From the cell containing the given text, extract its center point as [X, Y] coordinate. 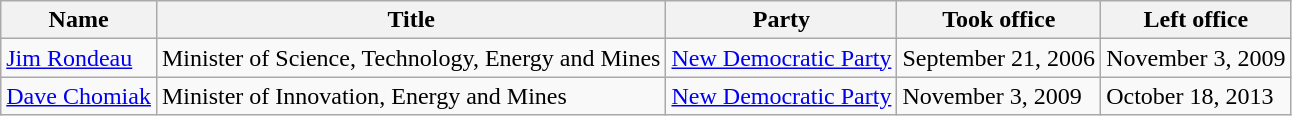
September 21, 2006 [999, 58]
Name [79, 20]
Jim Rondeau [79, 58]
Title [411, 20]
October 18, 2013 [1196, 96]
Took office [999, 20]
Minister of Innovation, Energy and Mines [411, 96]
Left office [1196, 20]
Party [782, 20]
Minister of Science, Technology, Energy and Mines [411, 58]
Dave Chomiak [79, 96]
